Scan for the cell matching the given text and deliver its (x, y) coordinate at center. 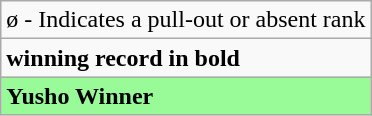
ø - Indicates a pull-out or absent rank (186, 20)
winning record in bold (186, 58)
Yusho Winner (186, 96)
